Search for the cell housing the specified text and yield its [X, Y] center coordinate. 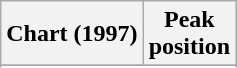
Chart (1997) [72, 34]
Peakposition [189, 34]
